Scan for the cell matching the given text and deliver its [X, Y] coordinate at center. 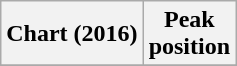
Chart (2016) [72, 34]
Peak position [189, 34]
